Identify which cell holds the provided text, then report its [x, y] central coordinate. 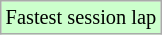
Fastest session lap [81, 17]
